From the cell containing the given text, extract its center point as (x, y) coordinate. 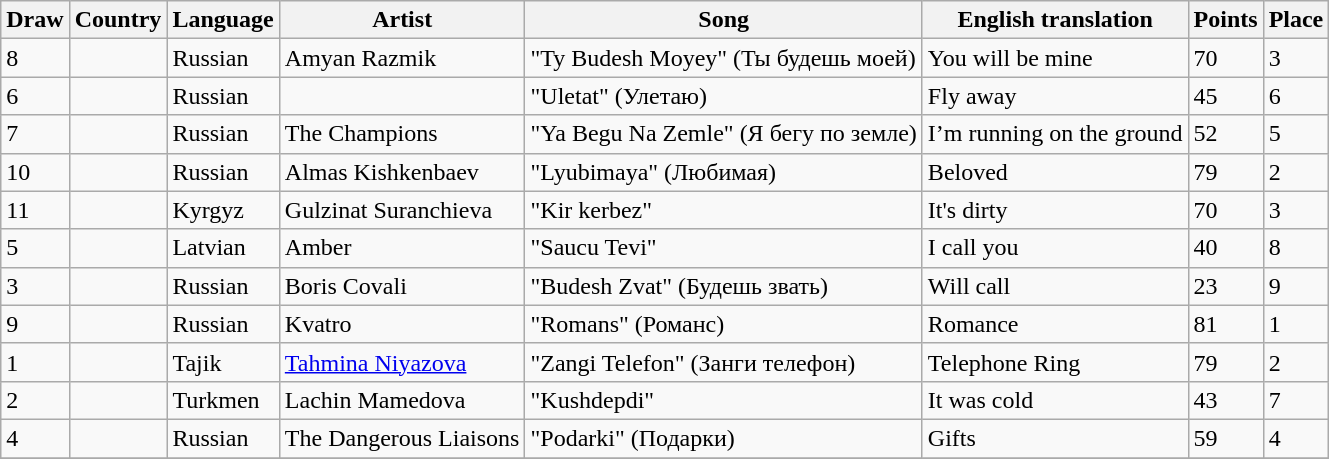
It's dirty (1055, 210)
The Dangerous Liaisons (402, 438)
43 (1226, 400)
Amber (402, 248)
I call you (1055, 248)
Beloved (1055, 172)
59 (1226, 438)
English translation (1055, 20)
Fly away (1055, 96)
"Ya Begu Na Zemle" (Я бегу по земле) (724, 134)
Tajik (223, 362)
Draw (35, 20)
"Budesh Zvat" (Будешь звать) (724, 286)
Amyan Razmik (402, 58)
40 (1226, 248)
Country (118, 20)
Song (724, 20)
Points (1226, 20)
Romance (1055, 324)
10 (35, 172)
23 (1226, 286)
You will be mine (1055, 58)
"Zangi Telefon" (Занги телефон) (724, 362)
Gulzinat Suranchieva (402, 210)
Language (223, 20)
"Ty Budesh Moyey" (Ты будешь моей) (724, 58)
81 (1226, 324)
Turkmen (223, 400)
Kyrgyz (223, 210)
The Champions (402, 134)
Telephone Ring (1055, 362)
"Uletat" (Улетаю) (724, 96)
Almas Kishkenbaev (402, 172)
Artist (402, 20)
It was cold (1055, 400)
"Lyubimaya" (Любимая) (724, 172)
"Kushdepdi" (724, 400)
45 (1226, 96)
I’m running on the ground (1055, 134)
Tahmina Niyazova (402, 362)
"Kir kerbez" (724, 210)
"Romans" (Романс) (724, 324)
Kvatro (402, 324)
Lachin Mamedova (402, 400)
Place (1296, 20)
52 (1226, 134)
Latvian (223, 248)
"Podarki" (Подарки) (724, 438)
Boris Covali (402, 286)
"Saucu Tevi" (724, 248)
11 (35, 210)
Will call (1055, 286)
Gifts (1055, 438)
